From the cell containing the given text, extract its center point as [x, y] coordinate. 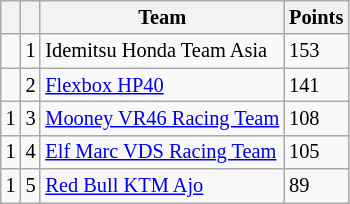
Points [316, 17]
Mooney VR46 Racing Team [162, 118]
Elf Marc VDS Racing Team [162, 152]
3 [31, 118]
4 [31, 152]
Red Bull KTM Ajo [162, 186]
Team [162, 17]
105 [316, 152]
2 [31, 85]
108 [316, 118]
Flexbox HP40 [162, 85]
153 [316, 51]
Idemitsu Honda Team Asia [162, 51]
5 [31, 186]
89 [316, 186]
141 [316, 85]
